Capture the cell that displays the provided text and extract its (X, Y) central coordinate. 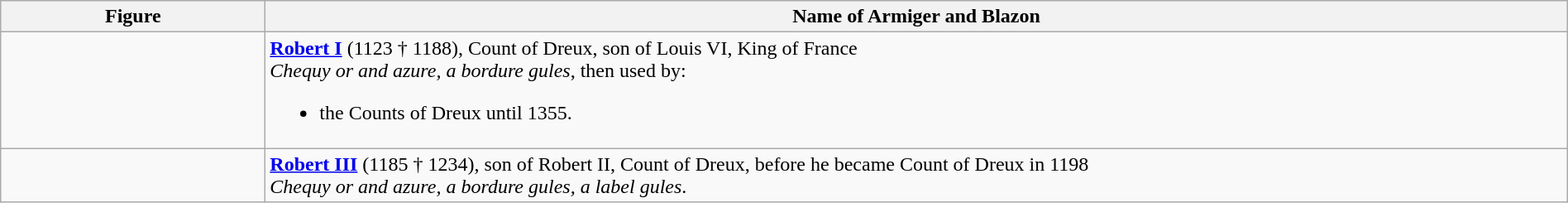
Figure (133, 17)
Name of Armiger and Blazon (916, 17)
